Scan for the cell matching the given text and deliver its [x, y] coordinate at center. 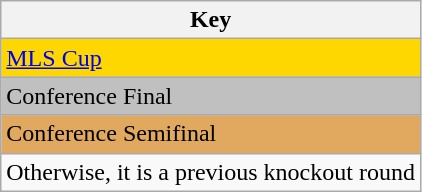
Conference Semifinal [211, 134]
Otherwise, it is a previous knockout round [211, 172]
Conference Final [211, 96]
MLS Cup [211, 58]
Key [211, 20]
